Output the [x, y] coordinate of the center of the cell containing the given text.  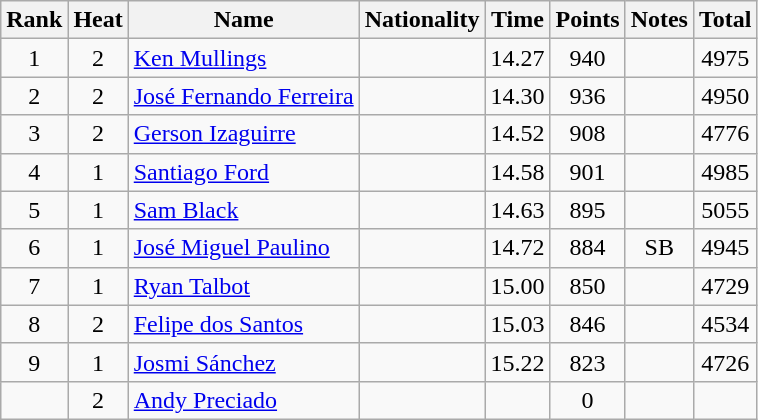
4 [34, 172]
Name [244, 20]
8 [34, 324]
0 [588, 400]
4945 [725, 248]
Points [588, 20]
Heat [98, 20]
4534 [725, 324]
895 [588, 210]
Rank [34, 20]
Nationality [422, 20]
4729 [725, 286]
Andy Preciado [244, 400]
823 [588, 362]
14.30 [518, 96]
SB [659, 248]
936 [588, 96]
14.52 [518, 134]
José Miguel Paulino [244, 248]
14.58 [518, 172]
Josmi Sánchez [244, 362]
Santiago Ford [244, 172]
7 [34, 286]
Total [725, 20]
4985 [725, 172]
Gerson Izaguirre [244, 134]
846 [588, 324]
Sam Black [244, 210]
15.22 [518, 362]
14.63 [518, 210]
908 [588, 134]
3 [34, 134]
940 [588, 58]
850 [588, 286]
5 [34, 210]
884 [588, 248]
José Fernando Ferreira [244, 96]
15.03 [518, 324]
Ken Mullings [244, 58]
Time [518, 20]
5055 [725, 210]
14.72 [518, 248]
6 [34, 248]
9 [34, 362]
4950 [725, 96]
15.00 [518, 286]
Notes [659, 20]
4726 [725, 362]
4975 [725, 58]
Felipe dos Santos [244, 324]
901 [588, 172]
4776 [725, 134]
Ryan Talbot [244, 286]
14.27 [518, 58]
